Detect which cell encompasses the target text, then output its [x, y] center coordinate. 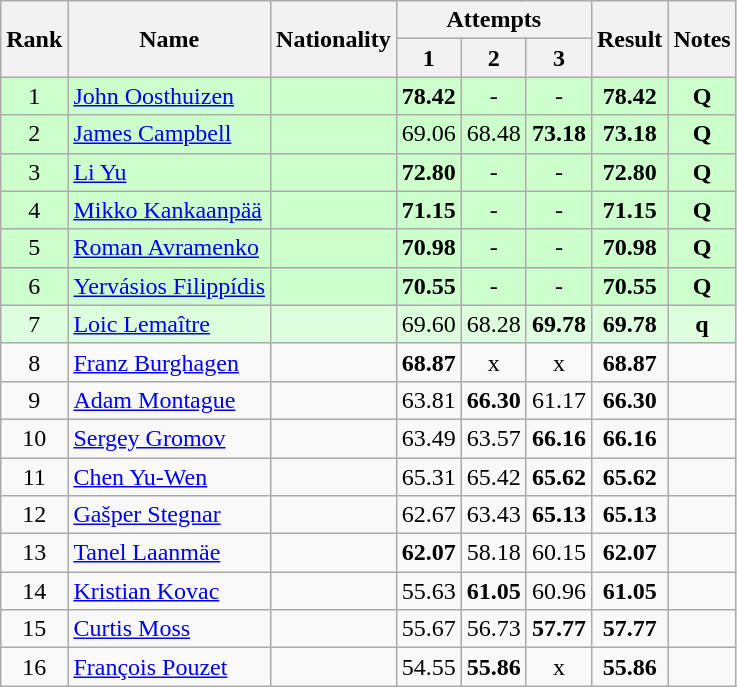
63.81 [428, 400]
Notes [702, 39]
Mikko Kankaanpää [170, 210]
Roman Avramenko [170, 248]
Result [629, 39]
John Oosthuizen [170, 96]
Chen Yu-Wen [170, 477]
François Pouzet [170, 667]
Franz Burghagen [170, 362]
Tanel Laanmäe [170, 553]
54.55 [428, 667]
Yervásios Filippídis [170, 286]
65.42 [494, 477]
6 [34, 286]
10 [34, 438]
James Campbell [170, 134]
12 [34, 515]
16 [34, 667]
60.15 [558, 553]
5 [34, 248]
68.28 [494, 324]
4 [34, 210]
65.31 [428, 477]
69.06 [428, 134]
Li Yu [170, 172]
69.60 [428, 324]
13 [34, 553]
61.17 [558, 400]
9 [34, 400]
14 [34, 591]
63.49 [428, 438]
63.43 [494, 515]
58.18 [494, 553]
60.96 [558, 591]
q [702, 324]
55.67 [428, 629]
11 [34, 477]
Attempts [494, 20]
Loic Lemaître [170, 324]
55.63 [428, 591]
Rank [34, 39]
7 [34, 324]
Kristian Kovac [170, 591]
62.67 [428, 515]
Gašper Stegnar [170, 515]
8 [34, 362]
Name [170, 39]
68.48 [494, 134]
Adam Montague [170, 400]
63.57 [494, 438]
56.73 [494, 629]
Sergey Gromov [170, 438]
Nationality [334, 39]
15 [34, 629]
Curtis Moss [170, 629]
